Determine the (x, y) coordinate at the center of the cell enclosing the given text.  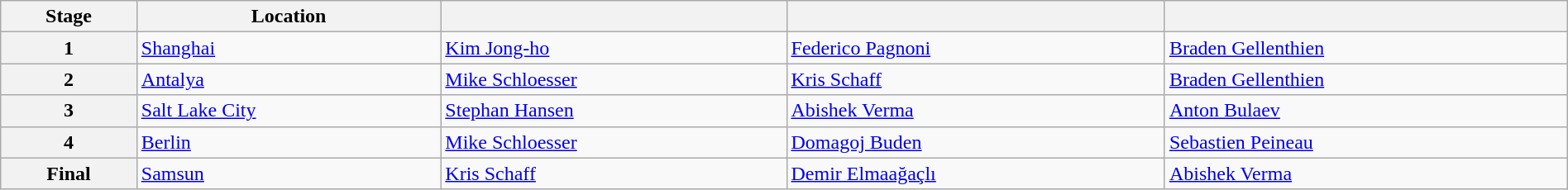
Domagoj Buden (976, 142)
Sebastien Peineau (1366, 142)
Stage (69, 17)
1 (69, 48)
Demir Elmaağaçlı (976, 173)
Anton Bulaev (1366, 111)
Kim Jong-ho (614, 48)
2 (69, 79)
Location (289, 17)
Shanghai (289, 48)
Salt Lake City (289, 111)
Final (69, 173)
4 (69, 142)
Berlin (289, 142)
Stephan Hansen (614, 111)
Antalya (289, 79)
Samsun (289, 173)
Federico Pagnoni (976, 48)
3 (69, 111)
